Provide the (X, Y) coordinate of the cell's center where the given text is located.  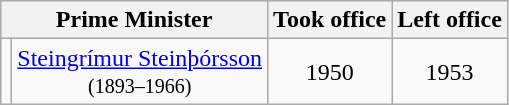
1950 (330, 72)
Left office (450, 20)
Took office (330, 20)
Steingrímur Steinþórsson(1893–1966) (140, 72)
1953 (450, 72)
Prime Minister (134, 20)
